Capture the cell that displays the provided text and extract its (x, y) central coordinate. 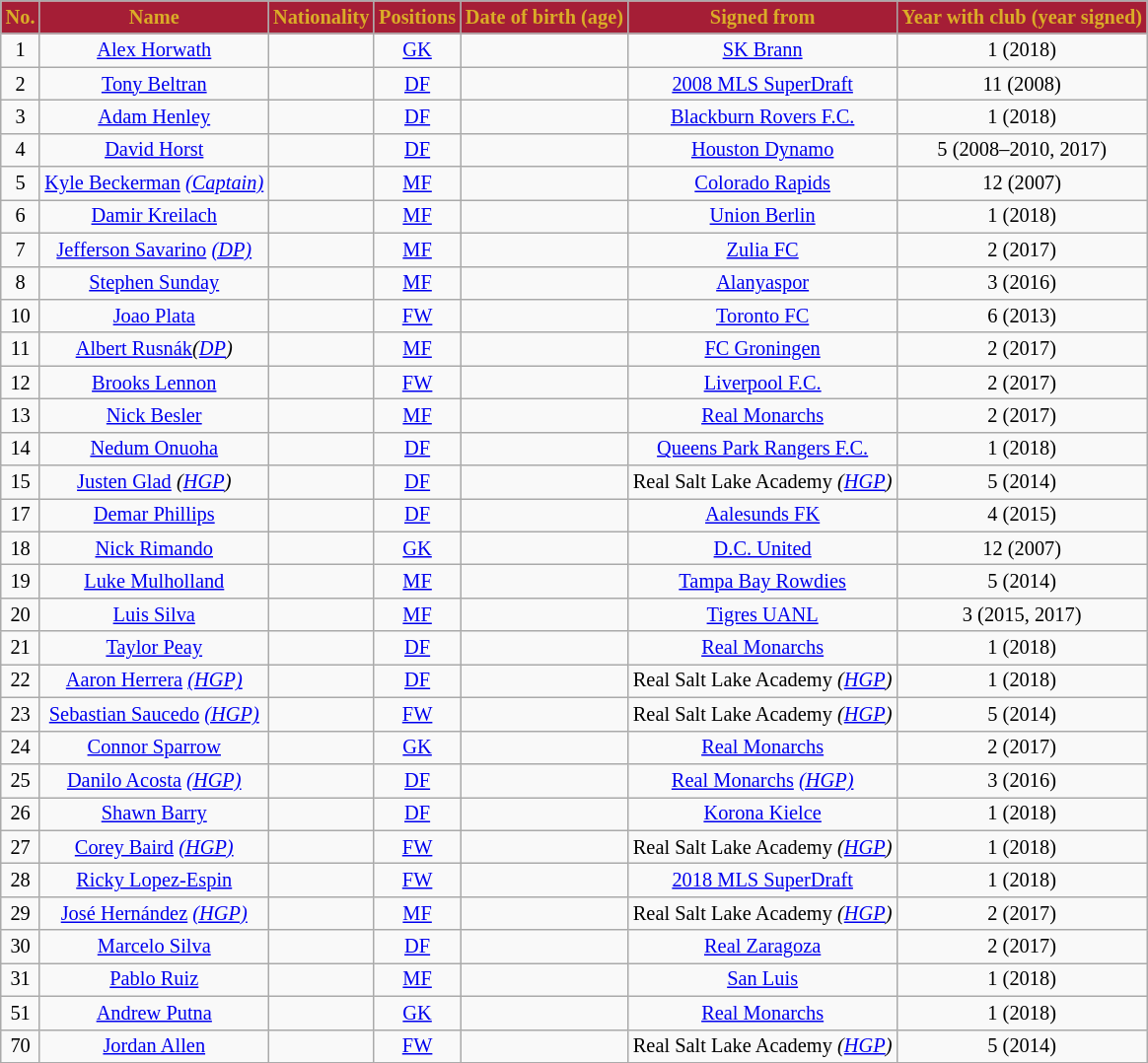
51 (21, 1013)
28 (21, 880)
Real Monarchs (HGP) (762, 780)
Nick Besler (154, 415)
Albert Rusnák(DP) (154, 349)
Alanyaspor (762, 283)
Union Berlin (762, 216)
Liverpool F.C. (762, 383)
2018 MLS SuperDraft (762, 880)
Joao Plata (154, 316)
Nick Rimando (154, 548)
10 (21, 316)
5 (2008–2010, 2017) (1022, 150)
24 (21, 747)
Luis Silva (154, 614)
Sebastian Saucedo (HGP) (154, 714)
26 (21, 814)
31 (21, 979)
Justen Glad (HGP) (154, 482)
David Horst (154, 150)
Nationality (322, 17)
3 (21, 116)
No. (21, 17)
Alex Horwath (154, 50)
Queens Park Rangers F.C. (762, 449)
Nedum Onuoha (154, 449)
Damir Kreilach (154, 216)
Danilo Acosta (HGP) (154, 780)
Tigres UANL (762, 614)
Brooks Lennon (154, 383)
Aaron Herrera (HGP) (154, 680)
Jefferson Savarino (DP) (154, 249)
Pablo Ruiz (154, 979)
27 (21, 847)
Ricky Lopez-Espin (154, 880)
3 (2015, 2017) (1022, 614)
19 (21, 581)
15 (21, 482)
11 (2008) (1022, 84)
Adam Henley (154, 116)
7 (21, 249)
Stephen Sunday (154, 283)
Shawn Barry (154, 814)
Positions (417, 17)
6 (21, 216)
Marcelo Silva (154, 947)
FC Groningen (762, 349)
Signed from (762, 17)
Houston Dynamo (762, 150)
4 (2015) (1022, 515)
Tony Beltran (154, 84)
Year with club (year signed) (1022, 17)
Connor Sparrow (154, 747)
21 (21, 648)
Colorado Rapids (762, 183)
2 (21, 84)
11 (21, 349)
San Luis (762, 979)
12 (21, 383)
29 (21, 913)
Toronto FC (762, 316)
Real Zaragoza (762, 947)
Luke Mulholland (154, 581)
17 (21, 515)
13 (21, 415)
Zulia FC (762, 249)
30 (21, 947)
Corey Baird (HGP) (154, 847)
8 (21, 283)
2008 MLS SuperDraft (762, 84)
14 (21, 449)
70 (21, 1046)
Korona Kielce (762, 814)
Jordan Allen (154, 1046)
José Hernández (HGP) (154, 913)
Blackburn Rovers F.C. (762, 116)
D.C. United (762, 548)
Andrew Putna (154, 1013)
Kyle Beckerman (Captain) (154, 183)
1 (21, 50)
Tampa Bay Rowdies (762, 581)
Demar Phillips (154, 515)
20 (21, 614)
SK Brann (762, 50)
18 (21, 548)
Date of birth (age) (544, 17)
5 (21, 183)
4 (21, 150)
6 (2013) (1022, 316)
23 (21, 714)
25 (21, 780)
Name (154, 17)
Aalesunds FK (762, 515)
Taylor Peay (154, 648)
22 (21, 680)
